Pinpoint the cell where the given text exists, returning its [x, y] midpoint coordinate. 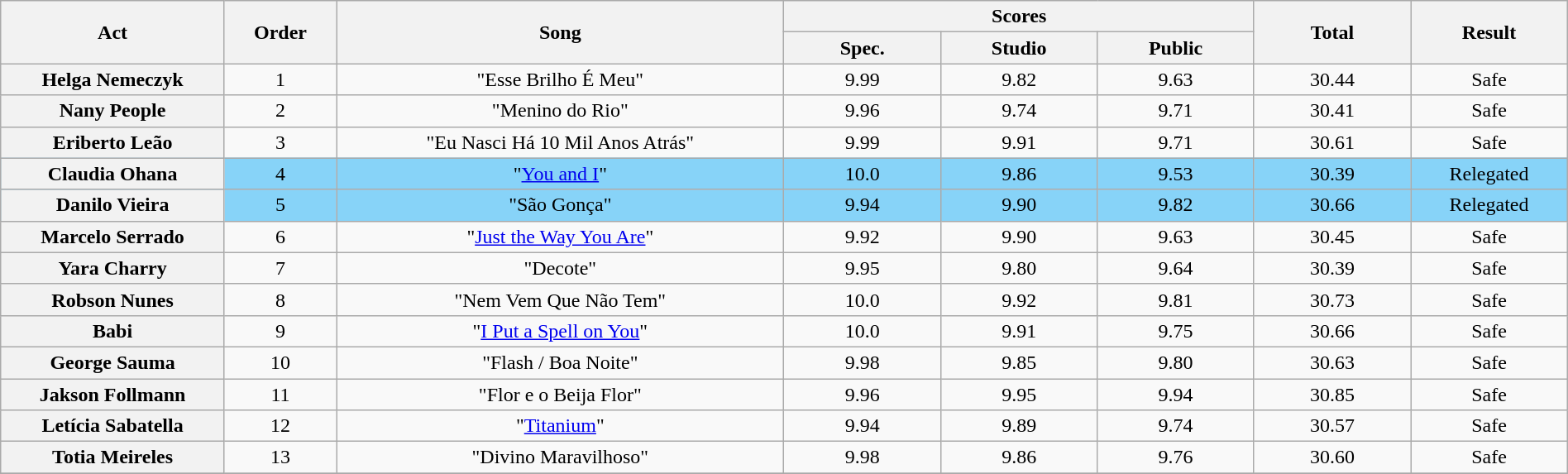
"I Put a Spell on You" [561, 331]
11 [280, 395]
Letícia Sabatella [112, 426]
Total [1331, 32]
"Decote" [561, 268]
"Just the Way You Are" [561, 237]
10 [280, 362]
8 [280, 299]
5 [280, 205]
Act [112, 32]
Spec. [862, 48]
Song [561, 32]
Eriberto Leão [112, 142]
"Nem Vem Que Não Tem" [561, 299]
"Flash / Boa Noite" [561, 362]
"Esse Brilho É Meu" [561, 79]
Nany People [112, 111]
Jakson Follmann [112, 395]
30.44 [1331, 79]
Marcelo Serrado [112, 237]
30.61 [1331, 142]
2 [280, 111]
Robson Nunes [112, 299]
9.81 [1176, 299]
30.63 [1331, 362]
"You and I" [561, 174]
"São Gonça" [561, 205]
30.45 [1331, 237]
"Menino do Rio" [561, 111]
9.76 [1176, 457]
Danilo Vieira [112, 205]
Studio [1019, 48]
30.85 [1331, 395]
9.89 [1019, 426]
9.85 [1019, 362]
13 [280, 457]
Scores [1019, 17]
9.53 [1176, 174]
Yara Charry [112, 268]
Totia Meireles [112, 457]
7 [280, 268]
9.75 [1176, 331]
"Flor e o Beija Flor" [561, 395]
9 [280, 331]
4 [280, 174]
30.73 [1331, 299]
"Eu Nasci Há 10 Mil Anos Atrás" [561, 142]
"Divino Maravilhoso" [561, 457]
30.60 [1331, 457]
Helga Nemeczyk [112, 79]
6 [280, 237]
Order [280, 32]
12 [280, 426]
30.41 [1331, 111]
George Sauma [112, 362]
Babi [112, 331]
Public [1176, 48]
30.57 [1331, 426]
1 [280, 79]
Claudia Ohana [112, 174]
3 [280, 142]
Result [1489, 32]
9.64 [1176, 268]
"Titanium" [561, 426]
